Return the (x, y) coordinate for the center point of the cell that contains the specified text.  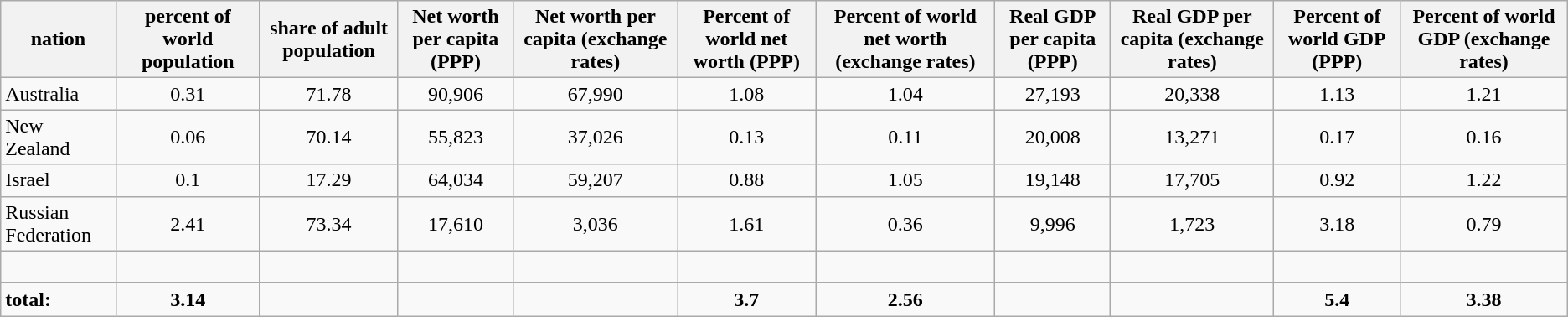
0.31 (188, 94)
0.1 (188, 180)
59,207 (595, 180)
2.56 (905, 299)
Russian Federation (59, 223)
Real GDP per capita (PPP) (1053, 39)
37,026 (595, 138)
1.22 (1484, 180)
90,906 (456, 94)
70.14 (328, 138)
0.16 (1484, 138)
1.61 (747, 223)
17.29 (328, 180)
1,723 (1193, 223)
total: (59, 299)
0.88 (747, 180)
Percent of world GDP (PPP) (1337, 39)
3.38 (1484, 299)
Percent of world net worth (PPP) (747, 39)
64,034 (456, 180)
19,148 (1053, 180)
0.17 (1337, 138)
Net worth per capita (exchange rates) (595, 39)
0.11 (905, 138)
3.18 (1337, 223)
55,823 (456, 138)
nation (59, 39)
17,610 (456, 223)
5.4 (1337, 299)
3.14 (188, 299)
2.41 (188, 223)
Percent of world net worth (exchange rates) (905, 39)
0.13 (747, 138)
20,338 (1193, 94)
0.92 (1337, 180)
73.34 (328, 223)
1.05 (905, 180)
20,008 (1053, 138)
3,036 (595, 223)
Australia (59, 94)
Percent of world GDP (exchange rates) (1484, 39)
1.21 (1484, 94)
New Zealand (59, 138)
13,271 (1193, 138)
0.36 (905, 223)
9,996 (1053, 223)
Real GDP per capita (exchange rates) (1193, 39)
17,705 (1193, 180)
71.78 (328, 94)
1.13 (1337, 94)
0.79 (1484, 223)
0.06 (188, 138)
Israel (59, 180)
27,193 (1053, 94)
67,990 (595, 94)
1.08 (747, 94)
share of adult population (328, 39)
percent of world population (188, 39)
Net worth per capita (PPP) (456, 39)
1.04 (905, 94)
3.7 (747, 299)
